Extract the [X, Y] coordinate from the center of the cell holding the provided text.  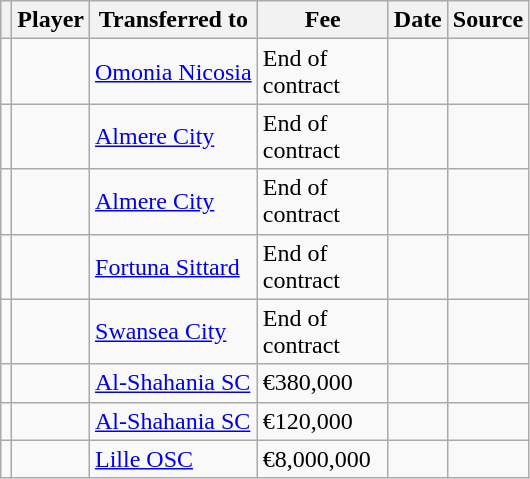
Swansea City [174, 332]
Date [418, 20]
€120,000 [322, 421]
Omonia Nicosia [174, 72]
Transferred to [174, 20]
Lille OSC [174, 459]
Source [488, 20]
Fee [322, 20]
€380,000 [322, 383]
Fortuna Sittard [174, 266]
€8,000,000 [322, 459]
Player [51, 20]
